Capture the cell that displays the provided text and extract its (x, y) central coordinate. 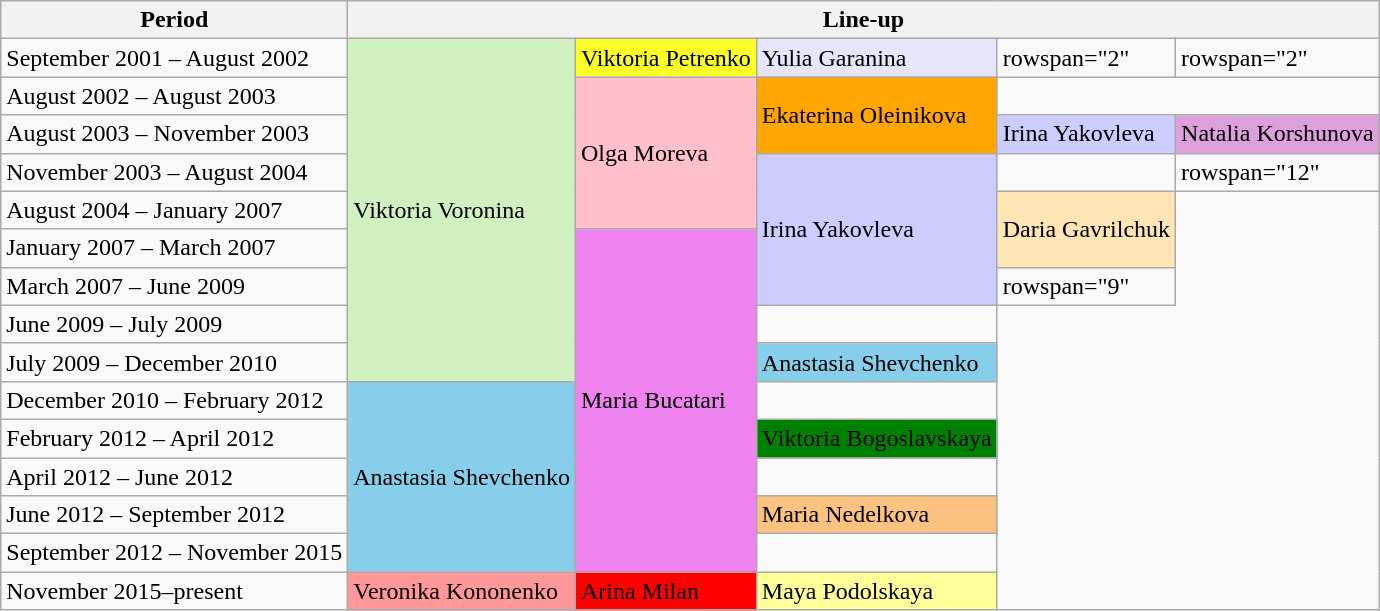
August 2003 – November 2003 (174, 134)
Arina Milan (666, 591)
August 2002 – August 2003 (174, 96)
Veronika Kononenko (462, 591)
rowspan="9" (1086, 286)
Natalia Korshunova (1278, 134)
Yulia Garanina (876, 58)
September 2001 – August 2002 (174, 58)
Ekaterina Oleinikova (876, 115)
Maria Nedelkova (876, 515)
Viktoria Voronina (462, 210)
rowspan="12" (1278, 172)
November 2003 – August 2004 (174, 172)
Maya Podolskaya (876, 591)
Olga Moreva (666, 153)
June 2012 – September 2012 (174, 515)
Viktoria Petrenko (666, 58)
Viktoria Bogoslavskaya (876, 438)
August 2004 – January 2007 (174, 210)
December 2010 – February 2012 (174, 400)
Maria Bucatari (666, 400)
March 2007 – June 2009 (174, 286)
Daria Gavrilchuk (1086, 229)
Period (174, 20)
Line-up (864, 20)
January 2007 – March 2007 (174, 248)
September 2012 – November 2015 (174, 553)
April 2012 – June 2012 (174, 477)
February 2012 – April 2012 (174, 438)
July 2009 – December 2010 (174, 362)
November 2015–present (174, 591)
June 2009 – July 2009 (174, 324)
